Detect which cell encompasses the target text, then output its (x, y) center coordinate. 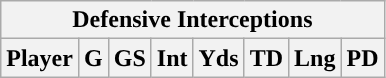
GS (130, 58)
Yds (218, 58)
TD (266, 58)
Player (40, 58)
G (93, 58)
Lng (315, 58)
Defensive Interceptions (192, 20)
PD (362, 58)
Int (172, 58)
